Find where the given text appears and provide that cell's center as [x, y] coordinate. 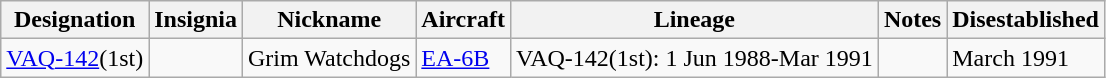
Lineage [694, 20]
VAQ-142(1st) [75, 58]
Disestablished [1026, 20]
Grim Watchdogs [328, 58]
EA-6B [464, 58]
Nickname [328, 20]
Designation [75, 20]
Aircraft [464, 20]
Insignia [196, 20]
VAQ-142(1st): 1 Jun 1988-Mar 1991 [694, 58]
Notes [912, 20]
March 1991 [1026, 58]
